Provide the [x, y] coordinate of the cell's center where the given text is located.  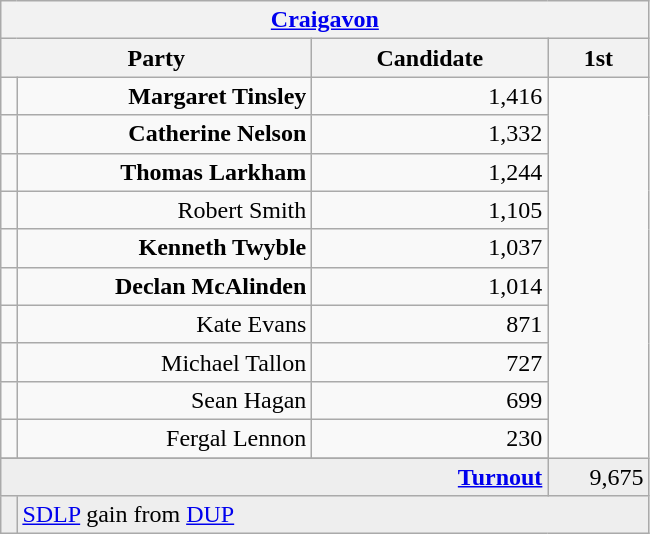
Sean Hagan [164, 400]
Catherine Nelson [164, 134]
Declan McAlinden [164, 286]
1,105 [430, 210]
Kenneth Twyble [164, 248]
1,332 [430, 134]
1,244 [430, 172]
Michael Tallon [164, 362]
Party [156, 58]
Thomas Larkham [164, 172]
727 [430, 362]
1,014 [430, 286]
Fergal Lennon [164, 438]
Kate Evans [164, 324]
Margaret Tinsley [164, 96]
Craigavon [325, 20]
Candidate [430, 58]
1,416 [430, 96]
9,675 [598, 477]
Turnout [274, 477]
1st [598, 58]
SDLP gain from DUP [333, 515]
1,037 [430, 248]
230 [430, 438]
699 [430, 400]
871 [430, 324]
Robert Smith [164, 210]
